Provide the (x, y) coordinate of the cell's center where the given text is located.  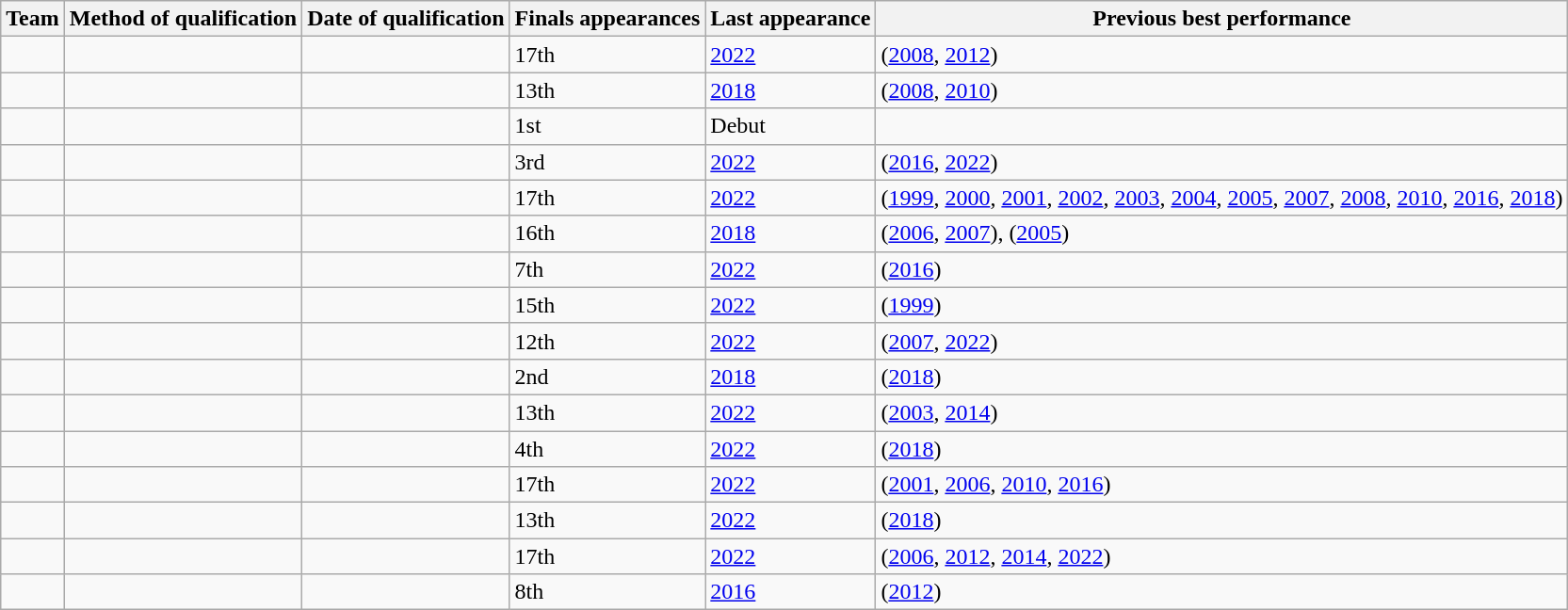
(2008, 2010) (1222, 90)
15th (607, 305)
Method of qualification (183, 19)
(2001, 2006, 2010, 2016) (1222, 485)
Finals appearances (607, 19)
12th (607, 341)
Previous best performance (1222, 19)
2016 (791, 592)
2nd (607, 377)
(1999) (1222, 305)
(2006, 2007), (2005) (1222, 233)
8th (607, 592)
Debut (791, 126)
4th (607, 449)
(2012) (1222, 592)
Date of qualification (406, 19)
(2008, 2012) (1222, 55)
(2006, 2012, 2014, 2022) (1222, 556)
3rd (607, 162)
1st (607, 126)
(2003, 2014) (1222, 412)
7th (607, 269)
(2016, 2022) (1222, 162)
Last appearance (791, 19)
16th (607, 233)
(2016) (1222, 269)
(2007, 2022) (1222, 341)
Team (33, 19)
(1999, 2000, 2001, 2002, 2003, 2004, 2005, 2007, 2008, 2010, 2016, 2018) (1222, 198)
